Output the (X, Y) coordinate of the center of the cell containing the given text.  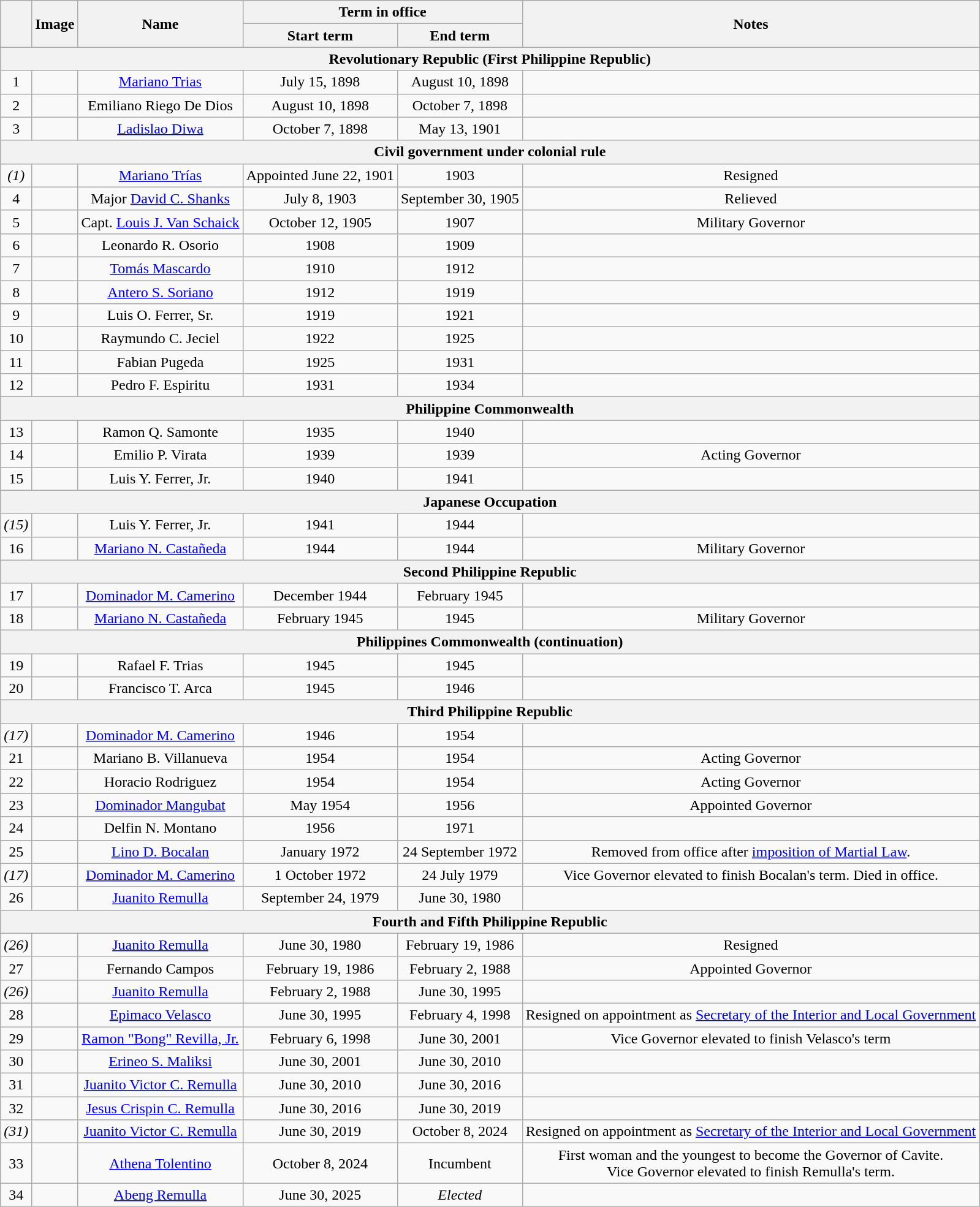
19 (16, 665)
December 1944 (320, 595)
Fabian Pugeda (161, 362)
Elected (460, 1195)
24 (16, 828)
Incumbent (460, 1163)
Start term (320, 36)
Erineo S. Maliksi (161, 1062)
27 (16, 968)
Raymundo C. Jeciel (161, 339)
Pedro F. Espiritu (161, 385)
June 30, 2025 (320, 1195)
Mariano B. Villanueva (161, 759)
22 (16, 782)
Image (55, 24)
3 (16, 129)
February 4, 1998 (460, 1015)
Fourth and Fifth Philippine Republic (490, 921)
31 (16, 1085)
Abeng Remulla (161, 1195)
Ramon "Bong" Revilla, Jr. (161, 1039)
6 (16, 245)
Dominador Mangubat (161, 805)
17 (16, 595)
24 July 1979 (460, 875)
29 (16, 1039)
May 13, 1901 (460, 129)
Vice Governor elevated to finish Velasco's term (751, 1039)
Notes (751, 24)
Appointed June 22, 1901 (320, 175)
26 (16, 898)
2 (16, 105)
4 (16, 199)
(1) (16, 175)
July 8, 1903 (320, 199)
1922 (320, 339)
1921 (460, 316)
Philippines Commonwealth (continuation) (490, 641)
1935 (320, 432)
Emilio P. Virata (161, 455)
Fernando Campos (161, 968)
October 12, 1905 (320, 222)
23 (16, 805)
1903 (460, 175)
Emiliano Riego De Dios (161, 105)
Leonardo R. Osorio (161, 245)
5 (16, 222)
Jesus Crispin C. Remulla (161, 1108)
1 October 1972 (320, 875)
Lino D. Bocalan (161, 852)
1934 (460, 385)
20 (16, 689)
Tomás Mascardo (161, 268)
Civil government under colonial rule (490, 152)
Relieved (751, 199)
(31) (16, 1132)
1908 (320, 245)
Epimaco Velasco (161, 1015)
End term (460, 36)
1909 (460, 245)
Luis O. Ferrer, Sr. (161, 316)
Removed from office after imposition of Martial Law. (751, 852)
Francisco T. Arca (161, 689)
13 (16, 432)
Vice Governor elevated to finish Bocalan's term. Died in office. (751, 875)
30 (16, 1062)
Name (161, 24)
Ramon Q. Samonte (161, 432)
Antero S. Soriano (161, 292)
24 September 1972 (460, 852)
September 30, 1905 (460, 199)
Mariano Trias (161, 82)
7 (16, 268)
15 (16, 479)
1971 (460, 828)
Horacio Rodriguez (161, 782)
(15) (16, 525)
16 (16, 548)
11 (16, 362)
25 (16, 852)
July 15, 1898 (320, 82)
1907 (460, 222)
Athena Tolentino (161, 1163)
May 1954 (320, 805)
First woman and the youngest to become the Governor of Cavite.Vice Governor elevated to finish Remulla's term. (751, 1163)
Revolutionary Republic (First Philippine Republic) (490, 59)
Japanese Occupation (490, 502)
Philippine Commonwealth (490, 409)
9 (16, 316)
February 6, 1998 (320, 1039)
Capt. Louis J. Van Schaick (161, 222)
Delfin N. Montano (161, 828)
34 (16, 1195)
Term in office (382, 12)
Rafael F. Trias (161, 665)
21 (16, 759)
Major David C. Shanks (161, 199)
28 (16, 1015)
14 (16, 455)
1910 (320, 268)
10 (16, 339)
32 (16, 1108)
8 (16, 292)
September 24, 1979 (320, 898)
Second Philippine Republic (490, 572)
12 (16, 385)
Mariano Trías (161, 175)
18 (16, 618)
1 (16, 82)
Third Philippine Republic (490, 712)
33 (16, 1163)
Ladislao Diwa (161, 129)
January 1972 (320, 852)
